Pinpoint the cell where the given text exists, returning its [X, Y] midpoint coordinate. 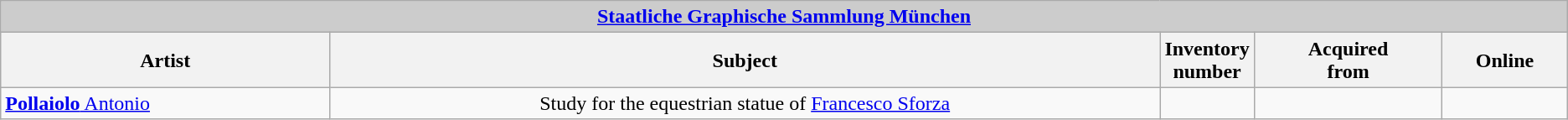
Subject [745, 60]
Artist [166, 60]
Pollaiolo Antonio [166, 103]
Online [1505, 60]
Staatliche Graphische Sammlung München [784, 17]
Acquiredfrom [1348, 60]
Study for the equestrian statue of Francesco Sforza [745, 103]
Inventorynumber [1207, 60]
